Search for the cell housing the specified text and yield its (x, y) center coordinate. 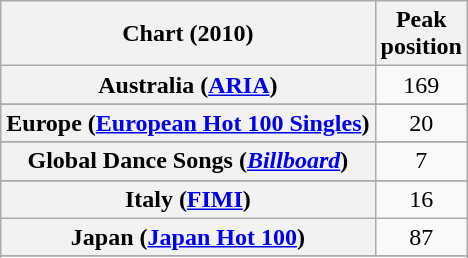
Japan (Japan Hot 100) (188, 237)
7 (421, 161)
20 (421, 123)
Italy (FIMI) (188, 199)
Peakposition (421, 34)
16 (421, 199)
Chart (2010) (188, 34)
Australia (ARIA) (188, 85)
Europe (European Hot 100 Singles) (188, 123)
87 (421, 237)
Global Dance Songs (Billboard) (188, 161)
169 (421, 85)
